Provide the (x, y) coordinate of the cell's center where the given text is located.  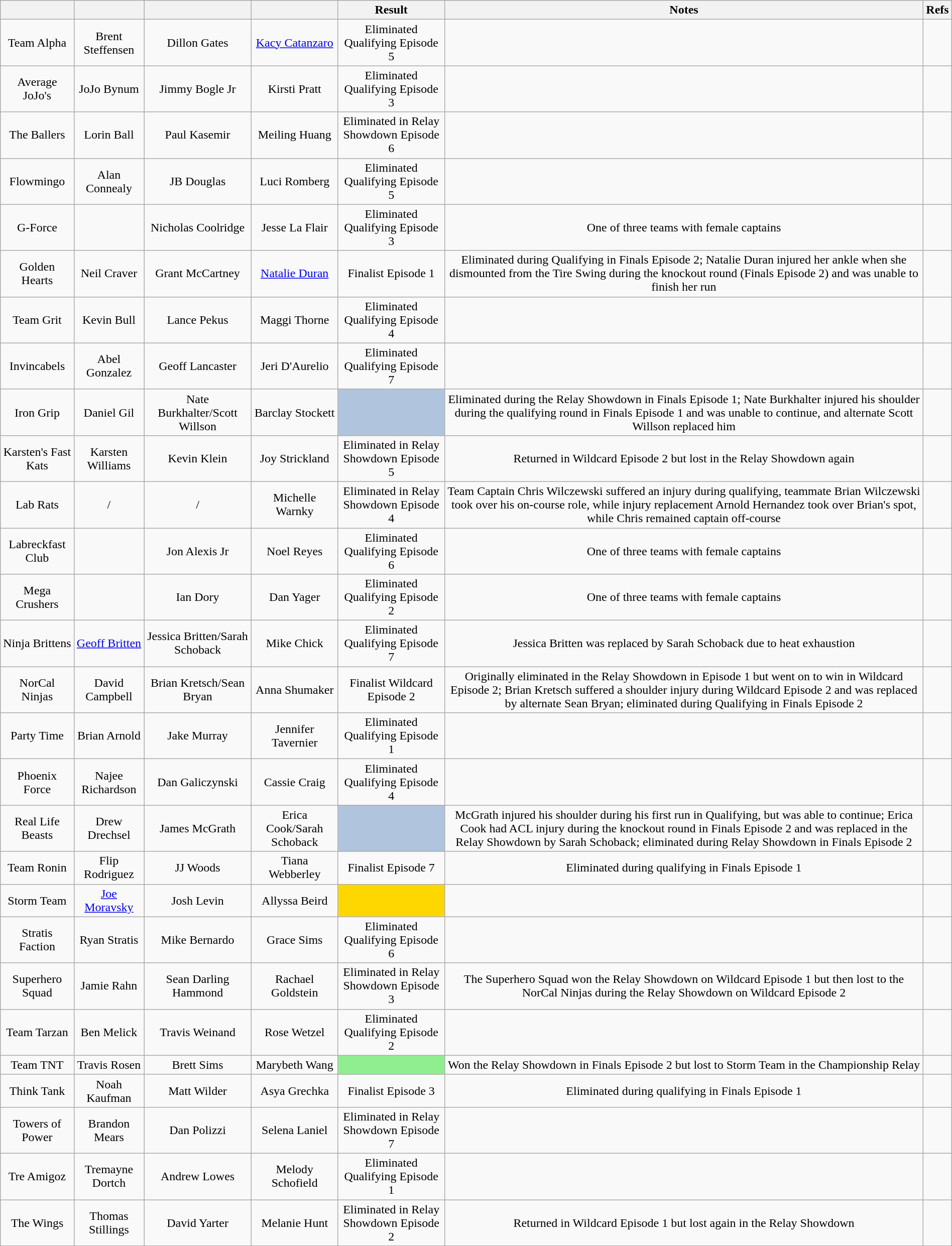
Melody Schofield (294, 1176)
Matt Wilder (198, 1090)
The Superhero Squad won the Relay Showdown on Wildcard Episode 1 but then lost to the NorCal Ninjas during the Relay Showdown on Wildcard Episode 2 (684, 986)
Luci Romberg (294, 181)
Jon Alexis Jr (198, 551)
G-Force (37, 227)
David Yarter (198, 1223)
Mike Chick (294, 644)
Jennifer Tavernier (294, 736)
Dillon Gates (198, 43)
Rachael Goldstein (294, 986)
Natalie Duran (294, 274)
Asya Grechka (294, 1090)
Joy Strickland (294, 458)
Najee Richardson (109, 782)
Tre Amigoz (37, 1176)
Kevin Klein (198, 458)
Michelle Warnky (294, 505)
Average JoJo's (37, 89)
Kirsti Pratt (294, 89)
Dan Polizzi (198, 1130)
Lorin Ball (109, 135)
Stratis Faction (37, 940)
Nicholas Coolridge (198, 227)
JB Douglas (198, 181)
Storm Team (37, 901)
Eliminated in Relay Showdown Episode 6 (391, 135)
Joe Moravsky (109, 901)
Daniel Gil (109, 412)
Neil Craver (109, 274)
Result (391, 10)
Brent Steffensen (109, 43)
Cassie Craig (294, 782)
Grace Sims (294, 940)
Mike Bernardo (198, 940)
Abel Gonzalez (109, 366)
Allyssa Beird (294, 901)
The Ballers (37, 135)
Brett Sims (198, 1065)
Alan Connealy (109, 181)
Ian Dory (198, 597)
Thomas Stillings (109, 1223)
Eliminated in Relay Showdown Episode 2 (391, 1223)
Jeri D'Aurelio (294, 366)
Finalist Episode 7 (391, 867)
Jimmy Bogle Jr (198, 89)
Jesse La Flair (294, 227)
Geoff Britten (109, 644)
Jake Murray (198, 736)
Sean Darling Hammond (198, 986)
Dan Galiczynski (198, 782)
Returned in Wildcard Episode 2 but lost in the Relay Showdown again (684, 458)
Jamie Rahn (109, 986)
Think Tank (37, 1090)
Labreckfast Club (37, 551)
Selena Laniel (294, 1130)
JJ Woods (198, 867)
Flowmingo (37, 181)
Tremayne Dortch (109, 1176)
James McGrath (198, 828)
Andrew Lowes (198, 1176)
Invincabels (37, 366)
Melanie Hunt (294, 1223)
Ninja Brittens (37, 644)
Grant McCartney (198, 274)
Marybeth Wang (294, 1065)
Superhero Squad (37, 986)
Karsten's Fast Kats (37, 458)
Erica Cook/Sarah Schoback (294, 828)
Eliminated in Relay Showdown Episode 3 (391, 986)
Notes (684, 10)
Team Alpha (37, 43)
Lab Rats (37, 505)
Jessica Britten was replaced by Sarah Schoback due to heat exhaustion (684, 644)
Karsten Williams (109, 458)
Real Life Beasts (37, 828)
Brian Arnold (109, 736)
Josh Levin (198, 901)
Brian Kretsch/Sean Bryan (198, 690)
Eliminated in Relay Showdown Episode 4 (391, 505)
Towers of Power (37, 1130)
Anna Shumaker (294, 690)
Returned in Wildcard Episode 1 but lost again in the Relay Showdown (684, 1223)
Geoff Lancaster (198, 366)
Drew Drechsel (109, 828)
Won the Relay Showdown in Finals Episode 2 but lost to Storm Team in the Championship Relay (684, 1065)
Finalist Wildcard Episode 2 (391, 690)
Dan Yager (294, 597)
Phoenix Force (37, 782)
Team TNT (37, 1065)
Travis Weinand (198, 1032)
Mega Crushers (37, 597)
NorCal Ninjas (37, 690)
Nate Burkhalter/Scott Willson (198, 412)
Jessica Britten/Sarah Schoback (198, 644)
Ben Melick (109, 1032)
Finalist Episode 1 (391, 274)
Team Tarzan (37, 1032)
Ryan Stratis (109, 940)
Maggi Thorne (294, 320)
The Wings (37, 1223)
Rose Wetzel (294, 1032)
Refs (937, 10)
Party Time (37, 736)
JoJo Bynum (109, 89)
Brandon Mears (109, 1130)
Meiling Huang (294, 135)
Tiana Webberley (294, 867)
Golden Hearts (37, 274)
Paul Kasemir (198, 135)
Barclay Stockett (294, 412)
Team Ronin (37, 867)
Eliminated in Relay Showdown Episode 7 (391, 1130)
Eliminated in Relay Showdown Episode 5 (391, 458)
Finalist Episode 3 (391, 1090)
Team Grit (37, 320)
Flip Rodriguez (109, 867)
Kevin Bull (109, 320)
Noel Reyes (294, 551)
Iron Grip (37, 412)
Travis Rosen (109, 1065)
Noah Kaufman (109, 1090)
David Campbell (109, 690)
Lance Pekus (198, 320)
Kacy Catanzaro (294, 43)
